Return the (X, Y) coordinate for the center point of the cell that contains the specified text.  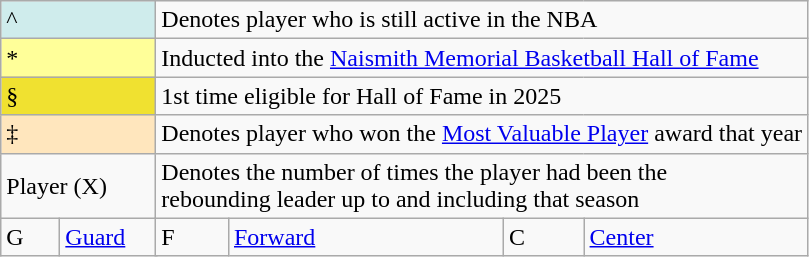
F (192, 237)
Denotes player who won the Most Valuable Player award that year (482, 134)
G (30, 237)
Forward (366, 237)
Denotes the number of times the player had been therebounding leader up to and including that season (482, 186)
‡ (78, 134)
Inducted into the Naismith Memorial Basketball Hall of Fame (482, 58)
§ (78, 96)
Denotes player who is still active in the NBA (482, 20)
Center (696, 237)
* (78, 58)
^ (78, 20)
Guard (108, 237)
1st time eligible for Hall of Fame in 2025 (482, 96)
Player (X) (78, 186)
C (544, 237)
